Detect which cell encompasses the target text, then output its (X, Y) center coordinate. 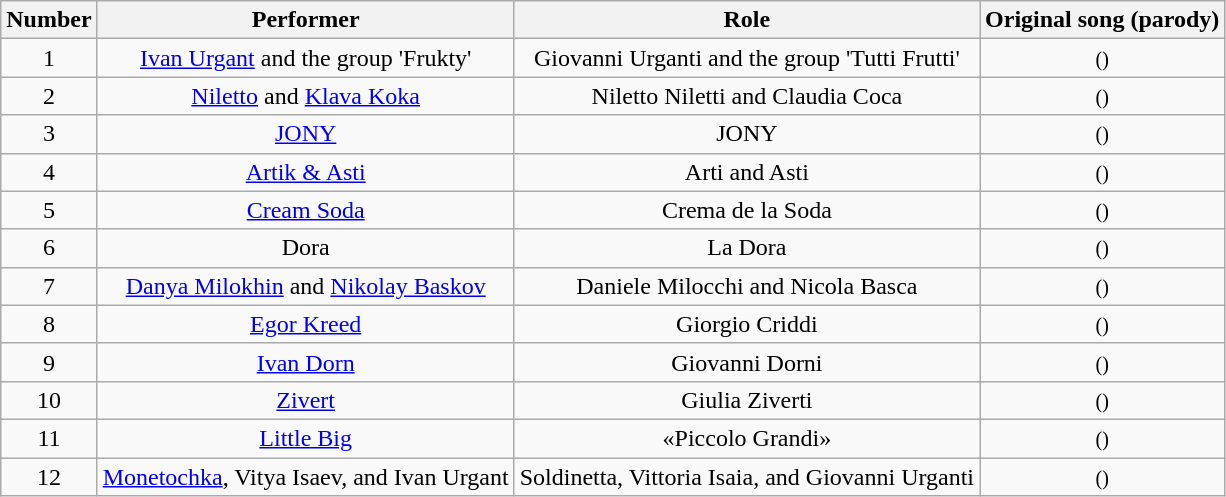
Niletto and Klava Koka (306, 96)
Little Big (306, 438)
9 (49, 362)
Danya Milokhin and Nikolay Baskov (306, 286)
6 (49, 248)
Number (49, 20)
Daniele Milocchi and Nicola Basca (746, 286)
Role (746, 20)
Ivan Urgant and the group 'Frukty' (306, 58)
4 (49, 172)
Giovanni Dorni (746, 362)
La Dora (746, 248)
Cream Soda (306, 210)
10 (49, 400)
Niletto Niletti and Claudia Coca (746, 96)
11 (49, 438)
Arti and Asti (746, 172)
Giulia Ziverti (746, 400)
Dora (306, 248)
Crema de la Soda (746, 210)
Original song (parody) (1102, 20)
Monetochka, Vitya Isaev, and Ivan Urgant (306, 477)
Soldinetta, Vittoria Isaia, and Giovanni Urganti (746, 477)
Giorgio Criddi (746, 324)
8 (49, 324)
Performer (306, 20)
3 (49, 134)
Egor Kreed (306, 324)
12 (49, 477)
Zivert (306, 400)
5 (49, 210)
«Piccolo Grandi» (746, 438)
1 (49, 58)
Artik & Asti (306, 172)
Ivan Dorn (306, 362)
7 (49, 286)
2 (49, 96)
Giovanni Urganti and the group 'Tutti Frutti' (746, 58)
